Identify which cell holds the provided text, then report its [x, y] central coordinate. 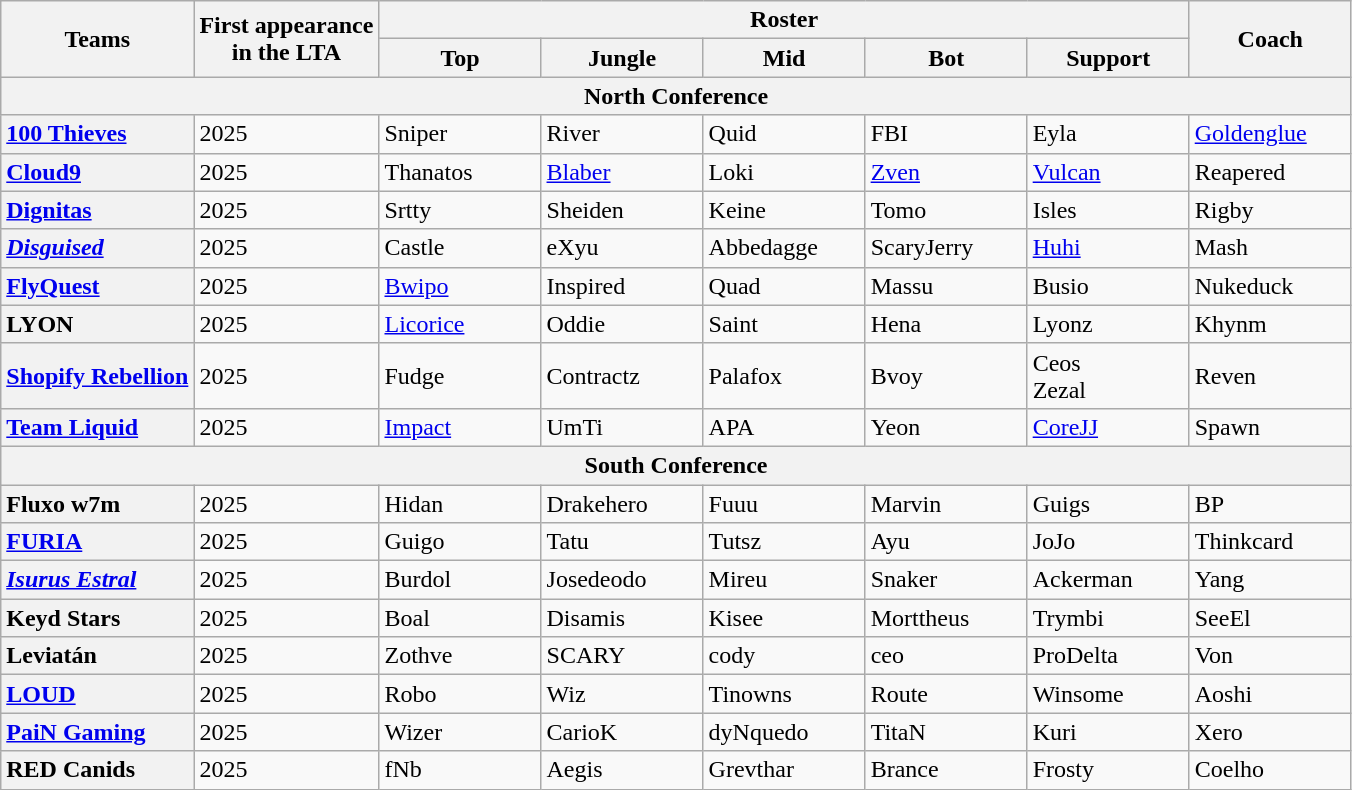
100 Thieves [98, 134]
Ackerman [1108, 580]
Srtty [460, 210]
Huhi [1108, 248]
Drakehero [622, 503]
CoreJJ [1108, 427]
Shopify Rebellion [98, 376]
Castle [460, 248]
LYON [98, 324]
South Conference [676, 465]
Contractz [622, 376]
Eyla [1108, 134]
Bot [946, 58]
Leviatán [98, 656]
Zothve [460, 656]
Blaber [622, 172]
Support [1108, 58]
Keine [784, 210]
Yang [1270, 580]
ScaryJerry [946, 248]
Roster [784, 20]
Tomo [946, 210]
Fuuu [784, 503]
Jungle [622, 58]
Nukeduck [1270, 286]
Fluxo w7m [98, 503]
Aoshi [1270, 694]
Oddie [622, 324]
Wiz [622, 694]
UmTi [622, 427]
Xero [1270, 732]
Guigo [460, 542]
Quid [784, 134]
Von [1270, 656]
BP [1270, 503]
Quad [784, 286]
fNb [460, 770]
Hena [946, 324]
CeosZezal [1108, 376]
Vulcan [1108, 172]
Rigby [1270, 210]
Saint [784, 324]
Khynm [1270, 324]
Dignitas [98, 210]
RED Canids [98, 770]
Wizer [460, 732]
Zven [946, 172]
Keyd Stars [98, 618]
Spawn [1270, 427]
Top [460, 58]
Brance [946, 770]
Tutsz [784, 542]
Bwipo [460, 286]
Fudge [460, 376]
Palafox [784, 376]
Teams [98, 39]
Mireu [784, 580]
Mid [784, 58]
SCARY [622, 656]
Yeon [946, 427]
Marvin [946, 503]
Impact [460, 427]
Coach [1270, 39]
North Conference [676, 96]
ceo [946, 656]
Tinowns [784, 694]
Boal [460, 618]
Isurus Estral [98, 580]
CarioK [622, 732]
Burdol [460, 580]
Sniper [460, 134]
Reven [1270, 376]
River [622, 134]
Hidan [460, 503]
Goldenglue [1270, 134]
eXyu [622, 248]
Kisee [784, 618]
ProDelta [1108, 656]
Team Liquid [98, 427]
Tatu [622, 542]
Loki [784, 172]
Trymbi [1108, 618]
Reapered [1270, 172]
Snaker [946, 580]
Thinkcard [1270, 542]
Mash [1270, 248]
FlyQuest [98, 286]
Busio [1108, 286]
First appearance in the LTA [286, 39]
Inspired [622, 286]
Guigs [1108, 503]
Disamis [622, 618]
SeeEl [1270, 618]
Ayu [946, 542]
Lyonz [1108, 324]
JoJo [1108, 542]
Licorice [460, 324]
cody [784, 656]
Cloud9 [98, 172]
FURIA [98, 542]
Abbedagge [784, 248]
Kuri [1108, 732]
FBI [946, 134]
Sheiden [622, 210]
PaiN Gaming [98, 732]
Frosty [1108, 770]
dyNquedo [784, 732]
TitaN [946, 732]
Disguised [98, 248]
Bvoy [946, 376]
Thanatos [460, 172]
Coelho [1270, 770]
Morttheus [946, 618]
Grevthar [784, 770]
APA [784, 427]
Aegis [622, 770]
LOUD [98, 694]
Massu [946, 286]
Isles [1108, 210]
Winsome [1108, 694]
Josedeodo [622, 580]
Route [946, 694]
Robo [460, 694]
